Provide the [X, Y] coordinate of the cell's center where the given text is located.  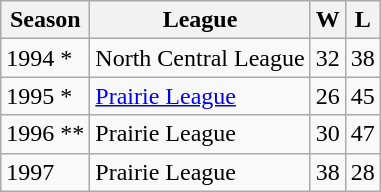
1995 * [46, 96]
L [362, 20]
47 [362, 134]
League [200, 20]
1997 [46, 172]
Season [46, 20]
North Central League [200, 58]
1996 ** [46, 134]
28 [362, 172]
32 [328, 58]
W [328, 20]
30 [328, 134]
1994 * [46, 58]
45 [362, 96]
26 [328, 96]
